Find where the given text appears and provide that cell's center as [X, Y] coordinate. 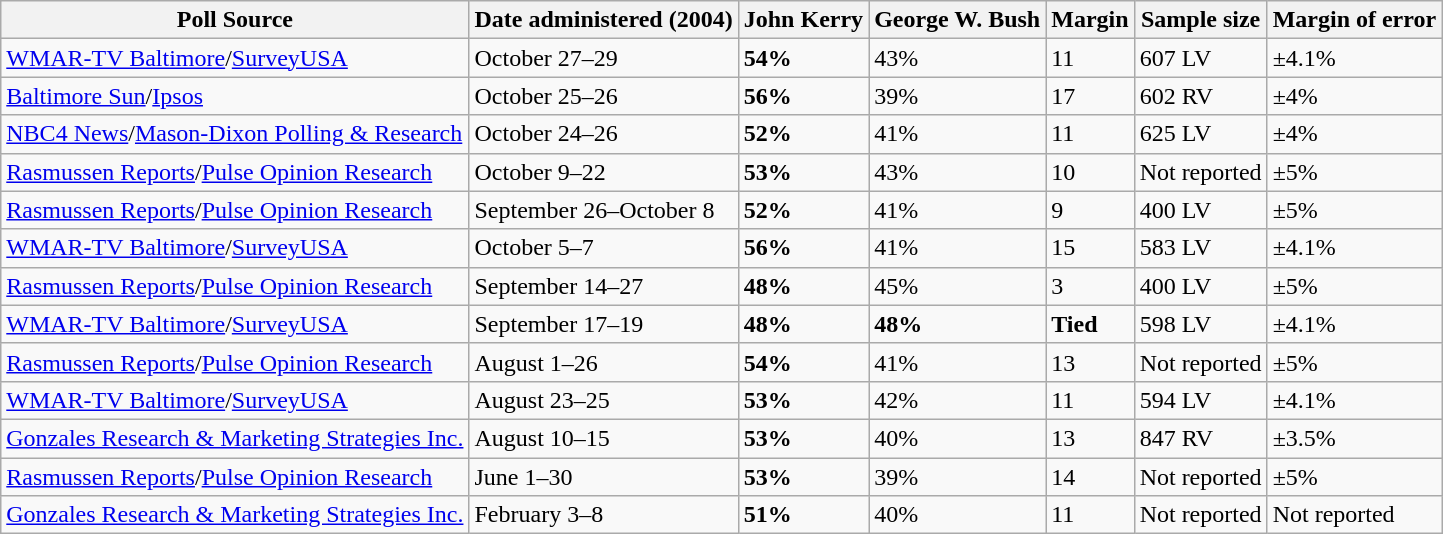
Sample size [1200, 20]
George W. Bush [958, 20]
February 3–8 [604, 515]
3 [1090, 286]
607 LV [1200, 58]
Margin [1090, 20]
October 27–29 [604, 58]
594 LV [1200, 400]
Date administered (2004) [604, 20]
847 RV [1200, 438]
August 23–25 [604, 400]
51% [803, 515]
Poll Source [235, 20]
August 1–26 [604, 362]
±3.5% [1354, 438]
602 RV [1200, 96]
583 LV [1200, 248]
42% [958, 400]
September 26–October 8 [604, 210]
Margin of error [1354, 20]
October 25–26 [604, 96]
September 14–27 [604, 286]
NBC4 News/Mason-Dixon Polling & Research [235, 134]
17 [1090, 96]
John Kerry [803, 20]
October 5–7 [604, 248]
June 1–30 [604, 477]
Tied [1090, 324]
45% [958, 286]
625 LV [1200, 134]
August 10–15 [604, 438]
15 [1090, 248]
9 [1090, 210]
14 [1090, 477]
October 9–22 [604, 172]
Baltimore Sun/Ipsos [235, 96]
10 [1090, 172]
598 LV [1200, 324]
October 24–26 [604, 134]
September 17–19 [604, 324]
